Determine the (x, y) coordinate at the center of the cell enclosing the given text.  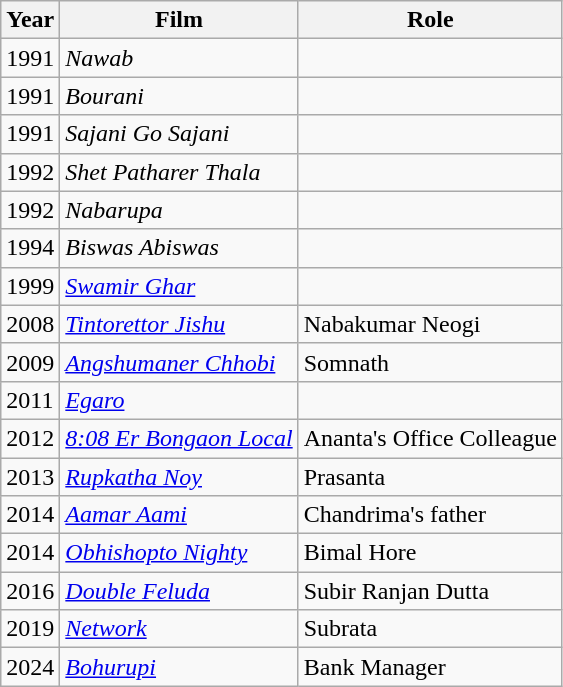
2009 (30, 362)
Subrata (430, 629)
Year (30, 20)
Sajani Go Sajani (179, 134)
2011 (30, 400)
2016 (30, 591)
Angshumaner Chhobi (179, 362)
1994 (30, 248)
Bohurupi (179, 667)
Chandrima's father (430, 515)
2024 (30, 667)
2012 (30, 438)
1999 (30, 286)
Role (430, 20)
Obhishopto Nighty (179, 553)
Shet Patharer Thala (179, 172)
2008 (30, 324)
2013 (30, 477)
Rupkatha Noy (179, 477)
Double Feluda (179, 591)
Network (179, 629)
2019 (30, 629)
Swamir Ghar (179, 286)
8:08 Er Bongaon Local (179, 438)
Egaro (179, 400)
Subir Ranjan Dutta (430, 591)
Nawab (179, 58)
Aamar Aami (179, 515)
Nabarupa (179, 210)
Biswas Abiswas (179, 248)
Bourani (179, 96)
Somnath (430, 362)
Film (179, 20)
Tintorettor Jishu (179, 324)
Nabakumar Neogi (430, 324)
Ananta's Office Colleague (430, 438)
Prasanta (430, 477)
Bank Manager (430, 667)
Bimal Hore (430, 553)
